For the text-containing cell, return its midpoint in [X, Y] coordinate format. 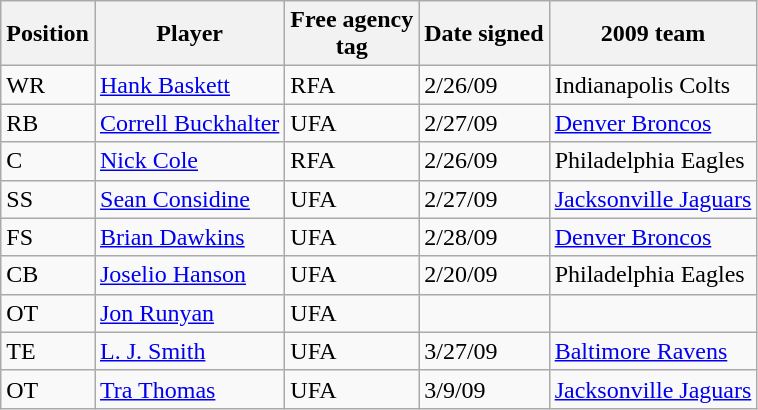
Indianapolis Colts [653, 85]
Sean Considine [189, 199]
RB [48, 123]
FS [48, 237]
Nick Cole [189, 161]
3/9/09 [484, 389]
Tra Thomas [189, 389]
Position [48, 34]
SS [48, 199]
2/28/09 [484, 237]
CB [48, 275]
Joselio Hanson [189, 275]
Correll Buckhalter [189, 123]
2/20/09 [484, 275]
Jon Runyan [189, 313]
Baltimore Ravens [653, 351]
Hank Baskett [189, 85]
Player [189, 34]
WR [48, 85]
C [48, 161]
Brian Dawkins [189, 237]
TE [48, 351]
Free agencytag [352, 34]
Date signed [484, 34]
3/27/09 [484, 351]
2009 team [653, 34]
L. J. Smith [189, 351]
